Search for the cell housing the specified text and yield its [x, y] center coordinate. 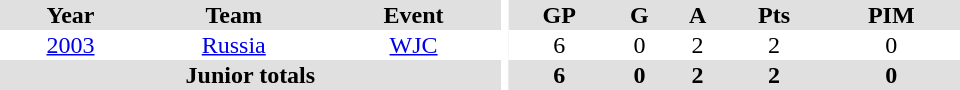
WJC [413, 45]
Event [413, 15]
GP [559, 15]
Junior totals [250, 75]
Russia [234, 45]
Year [70, 15]
PIM [892, 15]
G [639, 15]
Team [234, 15]
Pts [774, 15]
A [697, 15]
2003 [70, 45]
